Return the (x, y) coordinate for the center point of the cell that contains the specified text.  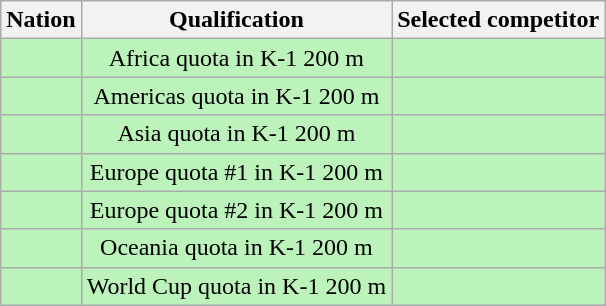
Oceania quota in K-1 200 m (236, 248)
Europe quota #2 in K-1 200 m (236, 210)
Nation (41, 20)
Europe quota #1 in K-1 200 m (236, 172)
World Cup quota in K-1 200 m (236, 286)
Qualification (236, 20)
Americas quota in K-1 200 m (236, 96)
Selected competitor (498, 20)
Asia quota in K-1 200 m (236, 134)
Africa quota in K-1 200 m (236, 58)
